Provide the [x, y] coordinate of the cell's center where the given text is located.  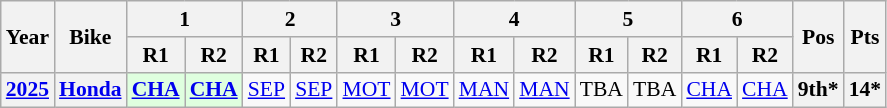
Year [28, 36]
9th* [818, 90]
Bike [90, 36]
3 [395, 19]
Pts [866, 36]
2 [290, 19]
5 [628, 19]
Honda [90, 90]
2025 [28, 90]
6 [736, 19]
4 [514, 19]
Pos [818, 36]
1 [185, 19]
14* [866, 90]
